For the text-containing cell, return its midpoint in (X, Y) coordinate format. 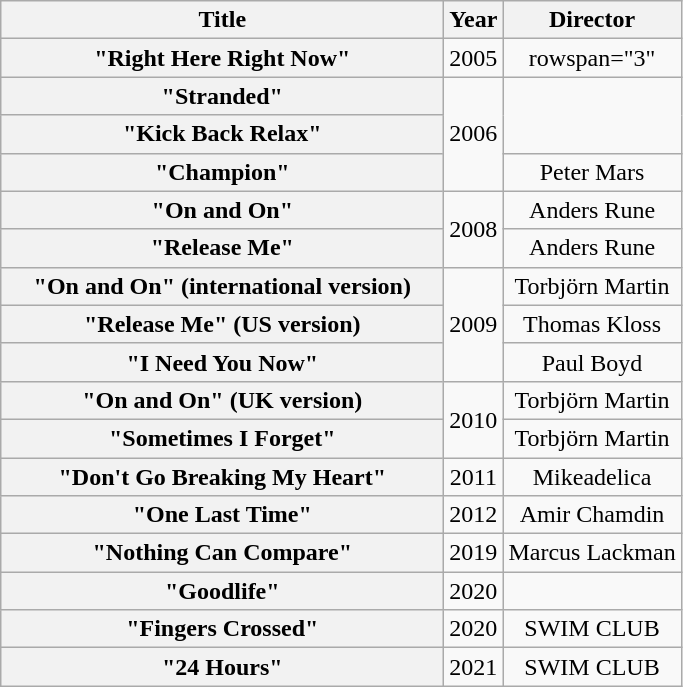
"Goodlife" (222, 591)
"On and On" (international version) (222, 286)
"Release Me" (222, 248)
Year (474, 20)
"Nothing Can Compare" (222, 553)
"Kick Back Relax" (222, 134)
Thomas Kloss (592, 324)
"Release Me" (US version) (222, 324)
"Stranded" (222, 96)
2009 (474, 324)
Amir Chamdin (592, 515)
Marcus Lackman (592, 553)
2021 (474, 667)
2005 (474, 58)
"Fingers Crossed" (222, 629)
"Right Here Right Now" (222, 58)
2019 (474, 553)
2012 (474, 515)
2006 (474, 134)
2010 (474, 419)
"Sometimes I Forget" (222, 438)
2011 (474, 477)
rowspan="3" (592, 58)
Paul Boyd (592, 362)
Title (222, 20)
"I Need You Now" (222, 362)
"24 Hours" (222, 667)
"Don't Go Breaking My Heart" (222, 477)
"One Last Time" (222, 515)
"Champion" (222, 172)
"On and On" (222, 210)
"On and On" (UK version) (222, 400)
Peter Mars (592, 172)
Director (592, 20)
2008 (474, 229)
Mikeadelica (592, 477)
